Scan for the cell matching the given text and deliver its (x, y) coordinate at center. 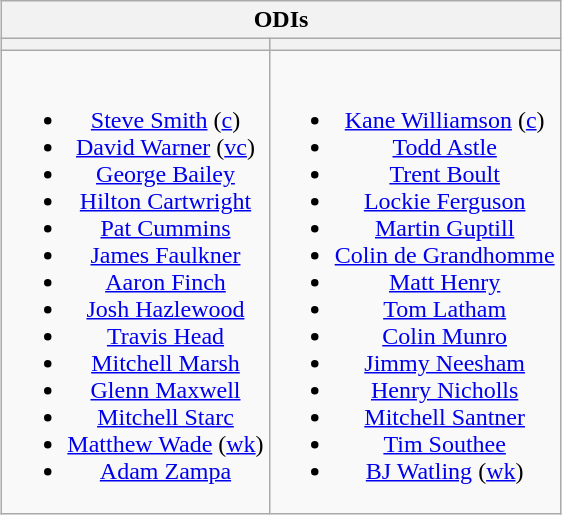
ODIs (281, 20)
